For the text-containing cell, return its midpoint in [x, y] coordinate format. 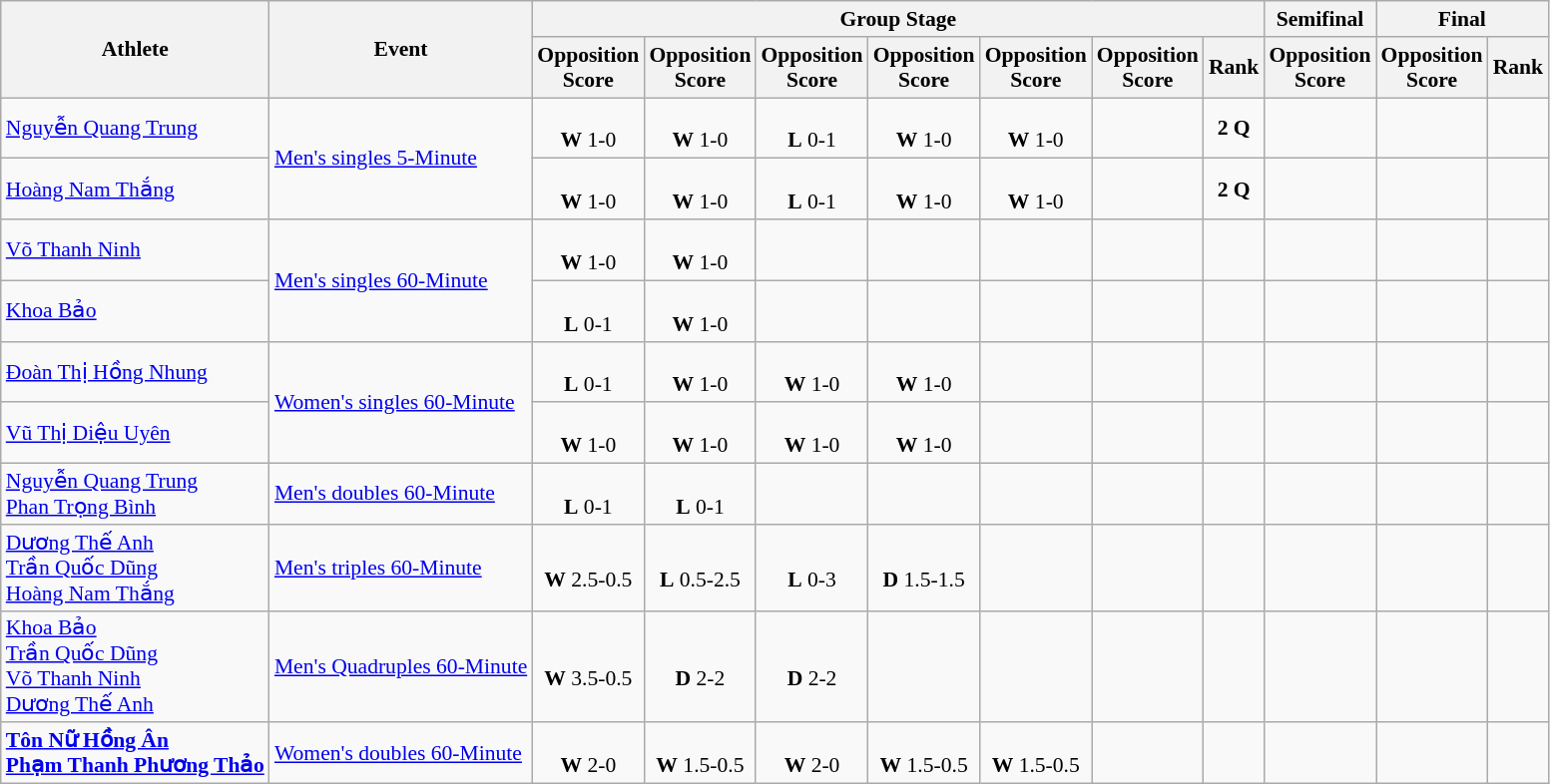
Athlete [136, 50]
Semifinal [1319, 19]
Group Stage [898, 19]
Men's triples 60-Minute [401, 569]
W 2.5-0.5 [588, 569]
Tôn Nữ Hồng Ân Phạm Thanh Phương Thảo [136, 754]
Khoa Bảo [136, 311]
Vũ Thị Diệu Uyên [136, 433]
Event [401, 50]
Đoàn Thị Hồng Nhung [136, 371]
Dương Thế Anh Trần Quốc Dũng Hoàng Nam Thắng [136, 569]
Khoa Bảo Trần Quốc Dũng Võ Thanh Ninh Dương Thế Anh [136, 666]
Nguyễn Quang Trung [136, 128]
L 0.5-2.5 [700, 569]
W 3.5-0.5 [588, 666]
Men's singles 60-Minute [401, 280]
Women's singles 60-Minute [401, 402]
Men's singles 5-Minute [401, 159]
Men's Quadruples 60-Minute [401, 666]
Nguyễn Quang Trung Phan Trọng Bình [136, 495]
Men's doubles 60-Minute [401, 495]
D 1.5-1.5 [924, 569]
Women's doubles 60-Minute [401, 754]
Hoàng Nam Thắng [136, 190]
Final [1463, 19]
L 0-3 [811, 569]
Võ Thanh Ninh [136, 249]
